Determine the [X, Y] coordinate at the center of the cell enclosing the given text.  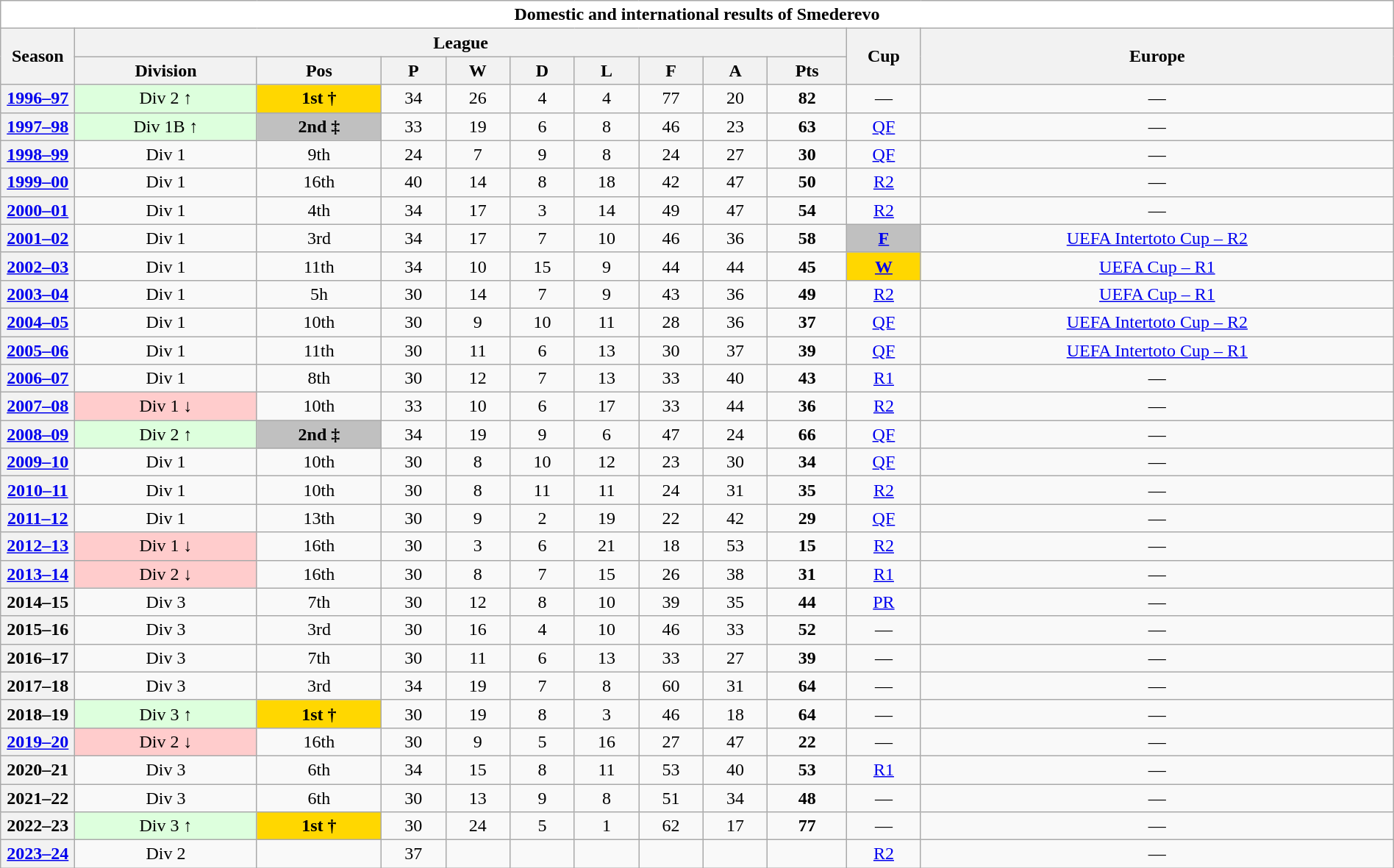
2004–05 [38, 322]
2019–20 [38, 742]
1 [607, 826]
2006–07 [38, 379]
2021–22 [38, 797]
2012–13 [38, 546]
2023–24 [38, 854]
62 [671, 826]
4th [319, 210]
2020–21 [38, 770]
2018–19 [38, 714]
38 [735, 574]
P [414, 71]
9th [319, 154]
2000–01 [38, 210]
60 [671, 686]
2016–17 [38, 658]
29 [807, 518]
63 [807, 126]
54 [807, 210]
League [461, 43]
52 [807, 630]
Div 1B ↑ [166, 126]
2015–16 [38, 630]
Div 2 [166, 854]
Pts [807, 71]
2003–04 [38, 294]
66 [807, 434]
45 [807, 266]
A [735, 71]
Division [166, 71]
Domestic and international results of Smederevo [697, 15]
1998–99 [38, 154]
2011–12 [38, 518]
1996–97 [38, 98]
2022–23 [38, 826]
1999–00 [38, 182]
D [543, 71]
2001–02 [38, 238]
2005–06 [38, 351]
2017–18 [38, 686]
50 [807, 182]
2013–14 [38, 574]
UEFA Intertoto Cup – R1 [1157, 351]
1997–98 [38, 126]
L [607, 71]
82 [807, 98]
Season [38, 57]
5h [319, 294]
2010–11 [38, 490]
20 [735, 98]
8th [319, 379]
2007–08 [38, 406]
2008–09 [38, 434]
Pos [319, 71]
PR [884, 602]
Europe [1157, 57]
2002–03 [38, 266]
48 [807, 797]
2 [543, 518]
28 [671, 322]
51 [671, 797]
21 [607, 546]
2009–10 [38, 462]
Cup [884, 57]
13th [319, 518]
58 [807, 238]
2014–15 [38, 602]
